Identify which cell holds the provided text, then report its (X, Y) central coordinate. 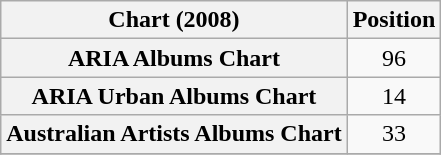
33 (394, 134)
Australian Artists Albums Chart (174, 134)
ARIA Albums Chart (174, 58)
Position (394, 20)
96 (394, 58)
14 (394, 96)
ARIA Urban Albums Chart (174, 96)
Chart (2008) (174, 20)
